Detect which cell encompasses the target text, then output its [x, y] center coordinate. 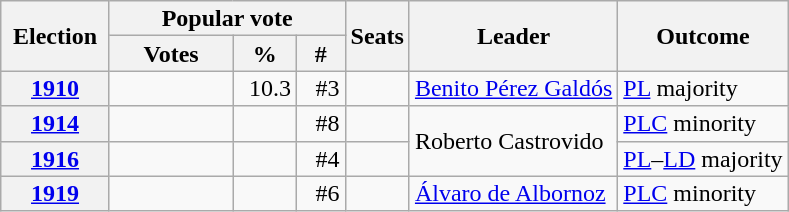
1914 [56, 124]
Votes [171, 54]
PL–LD majority [703, 158]
Leader [513, 36]
#8 [320, 124]
#4 [320, 158]
1919 [56, 194]
Election [56, 36]
Popular vote [227, 18]
% [265, 54]
1916 [56, 158]
1910 [56, 88]
#6 [320, 194]
Roberto Castrovido [513, 141]
# [320, 54]
Benito Pérez Galdós [513, 88]
Outcome [703, 36]
PL majority [703, 88]
#3 [320, 88]
Álvaro de Albornoz [513, 194]
Seats [377, 36]
10.3 [265, 88]
